From the cell containing the given text, extract its center point as [X, Y] coordinate. 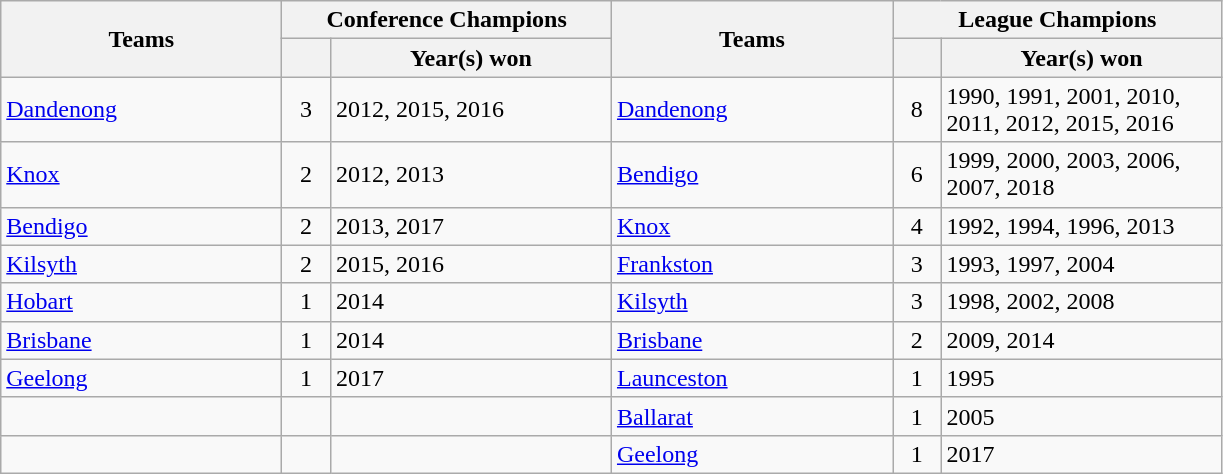
2009, 2014 [1082, 340]
2015, 2016 [470, 264]
6 [916, 174]
2012, 2013 [470, 174]
2005 [1082, 416]
Hobart [142, 302]
Ballarat [752, 416]
2013, 2017 [470, 226]
8 [916, 110]
Launceston [752, 378]
Frankston [752, 264]
1990, 1991, 2001, 2010, 2011, 2012, 2015, 2016 [1082, 110]
1992, 1994, 1996, 2013 [1082, 226]
4 [916, 226]
2012, 2015, 2016 [470, 110]
1993, 1997, 2004 [1082, 264]
1999, 2000, 2003, 2006, 2007, 2018 [1082, 174]
1995 [1082, 378]
1998, 2002, 2008 [1082, 302]
League Champions [1057, 20]
Conference Champions [447, 20]
